For the text-containing cell, return its midpoint in (x, y) coordinate format. 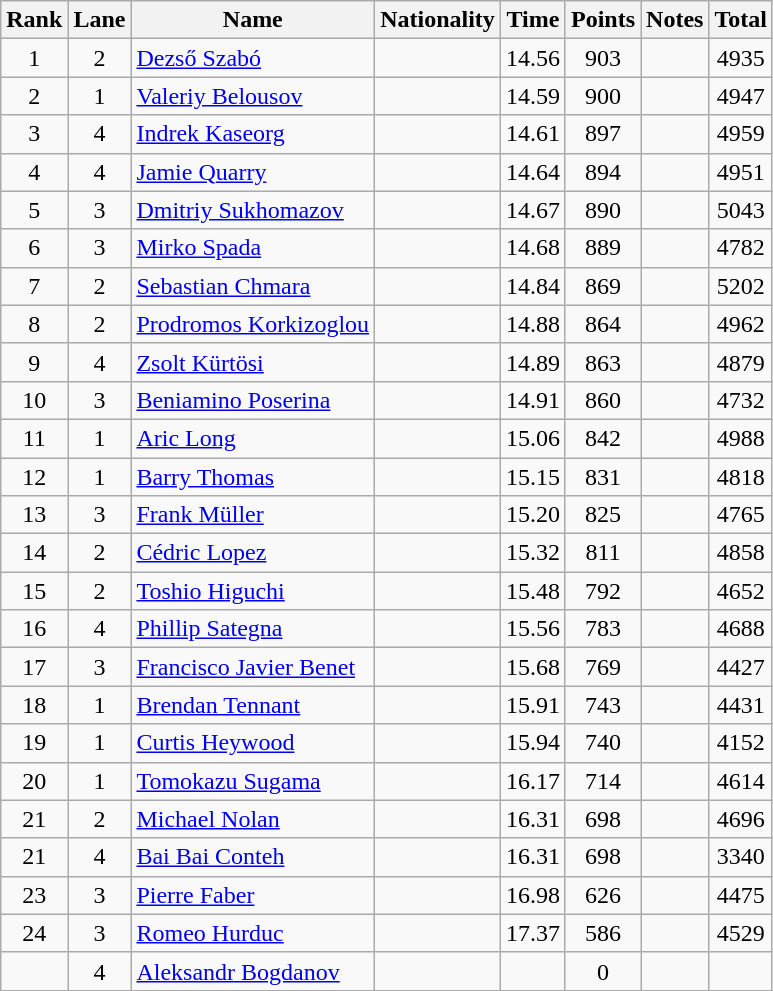
4818 (741, 477)
14.89 (532, 362)
Dmitriy Sukhomazov (253, 210)
Zsolt Kürtösi (253, 362)
15.32 (532, 553)
4696 (741, 819)
Notes (675, 20)
8 (34, 324)
15.56 (532, 629)
Prodromos Korkizoglou (253, 324)
811 (602, 553)
4529 (741, 933)
Curtis Heywood (253, 743)
4427 (741, 667)
4947 (741, 96)
Aric Long (253, 438)
23 (34, 895)
831 (602, 477)
Michael Nolan (253, 819)
792 (602, 591)
4988 (741, 438)
15.94 (532, 743)
12 (34, 477)
19 (34, 743)
714 (602, 781)
626 (602, 895)
4765 (741, 515)
4431 (741, 705)
Phillip Sategna (253, 629)
14.64 (532, 172)
864 (602, 324)
894 (602, 172)
4879 (741, 362)
Nationality (438, 20)
16.98 (532, 895)
769 (602, 667)
890 (602, 210)
869 (602, 286)
783 (602, 629)
743 (602, 705)
14.56 (532, 58)
4782 (741, 248)
4688 (741, 629)
13 (34, 515)
825 (602, 515)
16.17 (532, 781)
3340 (741, 857)
900 (602, 96)
15.20 (532, 515)
9 (34, 362)
Points (602, 20)
740 (602, 743)
4959 (741, 134)
4614 (741, 781)
Barry Thomas (253, 477)
14.68 (532, 248)
Bai Bai Conteh (253, 857)
Cédric Lopez (253, 553)
6 (34, 248)
Brendan Tennant (253, 705)
860 (602, 400)
4475 (741, 895)
14.88 (532, 324)
842 (602, 438)
0 (602, 971)
14.67 (532, 210)
Mirko Spada (253, 248)
4951 (741, 172)
15.68 (532, 667)
Beniamino Poserina (253, 400)
Name (253, 20)
Tomokazu Sugama (253, 781)
Frank Müller (253, 515)
586 (602, 933)
18 (34, 705)
15.48 (532, 591)
14 (34, 553)
Dezső Szabó (253, 58)
Francisco Javier Benet (253, 667)
15.15 (532, 477)
4858 (741, 553)
7 (34, 286)
Indrek Kaseorg (253, 134)
903 (602, 58)
Total (741, 20)
14.59 (532, 96)
Toshio Higuchi (253, 591)
17.37 (532, 933)
Valeriy Belousov (253, 96)
4652 (741, 591)
Aleksandr Bogdanov (253, 971)
15.91 (532, 705)
Sebastian Chmara (253, 286)
14.84 (532, 286)
Lane (100, 20)
Romeo Hurduc (253, 933)
16 (34, 629)
20 (34, 781)
4935 (741, 58)
4732 (741, 400)
5202 (741, 286)
889 (602, 248)
Jamie Quarry (253, 172)
863 (602, 362)
10 (34, 400)
24 (34, 933)
15 (34, 591)
5 (34, 210)
11 (34, 438)
Time (532, 20)
897 (602, 134)
17 (34, 667)
14.61 (532, 134)
4152 (741, 743)
Rank (34, 20)
Pierre Faber (253, 895)
5043 (741, 210)
4962 (741, 324)
15.06 (532, 438)
14.91 (532, 400)
